Return the (x, y) coordinate for the center point of the cell that contains the specified text.  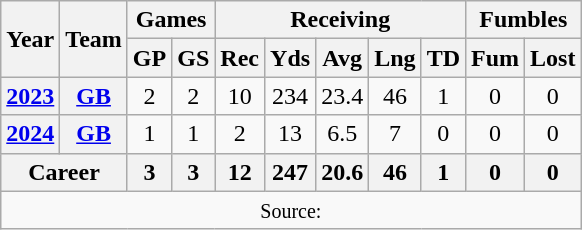
13 (290, 134)
Yds (290, 58)
23.4 (342, 96)
Receiving (340, 20)
Avg (342, 58)
Source: (291, 210)
234 (290, 96)
Year (30, 39)
247 (290, 172)
GP (149, 58)
20.6 (342, 172)
Lng (395, 58)
GS (194, 58)
10 (240, 96)
2023 (30, 96)
Team (94, 39)
Career (64, 172)
Lost (553, 58)
2024 (30, 134)
Games (170, 20)
6.5 (342, 134)
Rec (240, 58)
12 (240, 172)
7 (395, 134)
Fum (496, 58)
TD (443, 58)
Fumbles (524, 20)
